Determine the [X, Y] coordinate at the center of the cell enclosing the given text.  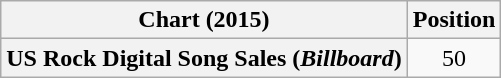
Chart (2015) [204, 20]
US Rock Digital Song Sales (Billboard) [204, 58]
50 [454, 58]
Position [454, 20]
